Provide the [X, Y] coordinate of the cell's center where the given text is located.  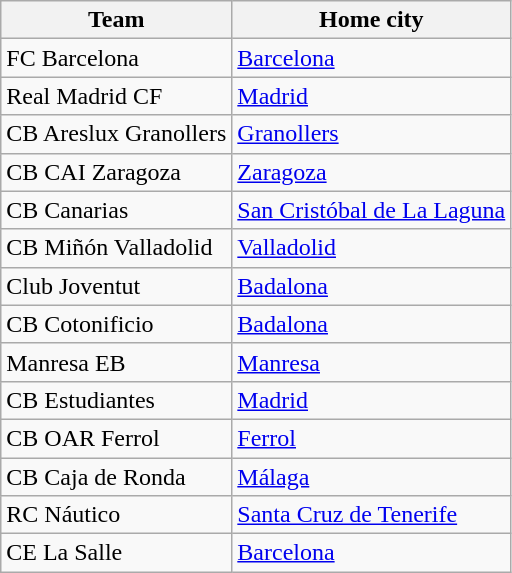
CE La Salle [116, 553]
Manresa [372, 362]
Ferrol [372, 438]
Team [116, 20]
Manresa EB [116, 362]
CB Estudiantes [116, 400]
Home city [372, 20]
CB CAI Zaragoza [116, 172]
CB Areslux Granollers [116, 134]
San Cristóbal de La Laguna [372, 210]
Zaragoza [372, 172]
Granollers [372, 134]
Málaga [372, 477]
Real Madrid CF [116, 96]
CB Canarias [116, 210]
CB OAR Ferrol [116, 438]
RC Náutico [116, 515]
Club Joventut [116, 286]
FC Barcelona [116, 58]
CB Cotonificio [116, 324]
CB Caja de Ronda [116, 477]
Santa Cruz de Tenerife [372, 515]
Valladolid [372, 248]
CB Miñón Valladolid [116, 248]
